Output the [x, y] coordinate of the center of the cell containing the given text.  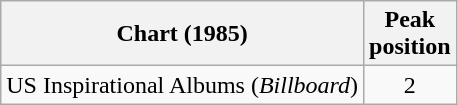
Chart (1985) [182, 34]
2 [410, 85]
Peakposition [410, 34]
US Inspirational Albums (Billboard) [182, 85]
